Return the [X, Y] coordinate for the center point of the cell that contains the specified text.  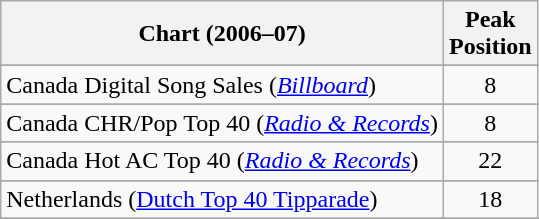
Canada Digital Song Sales (Billboard) [222, 85]
Canada CHR/Pop Top 40 (Radio & Records) [222, 123]
22 [490, 161]
Canada Hot AC Top 40 (Radio & Records) [222, 161]
Chart (2006–07) [222, 34]
PeakPosition [490, 34]
18 [490, 199]
Netherlands (Dutch Top 40 Tipparade) [222, 199]
